From the cell containing the given text, extract its center point as [x, y] coordinate. 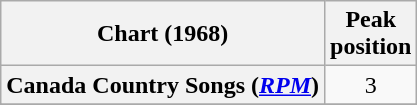
Peak position [371, 34]
Chart (1968) [163, 34]
3 [371, 85]
Canada Country Songs (RPM) [163, 85]
